Capture the cell that displays the provided text and extract its (x, y) central coordinate. 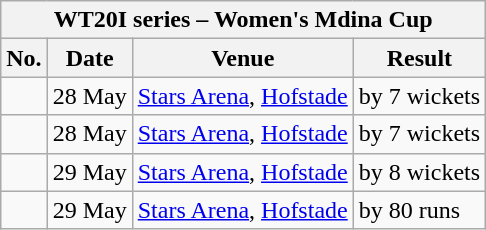
No. (24, 58)
Date (90, 58)
by 8 wickets (419, 172)
by 80 runs (419, 210)
Venue (242, 58)
WT20I series – Women's Mdina Cup (244, 20)
Result (419, 58)
